For the text-containing cell, return its midpoint in [x, y] coordinate format. 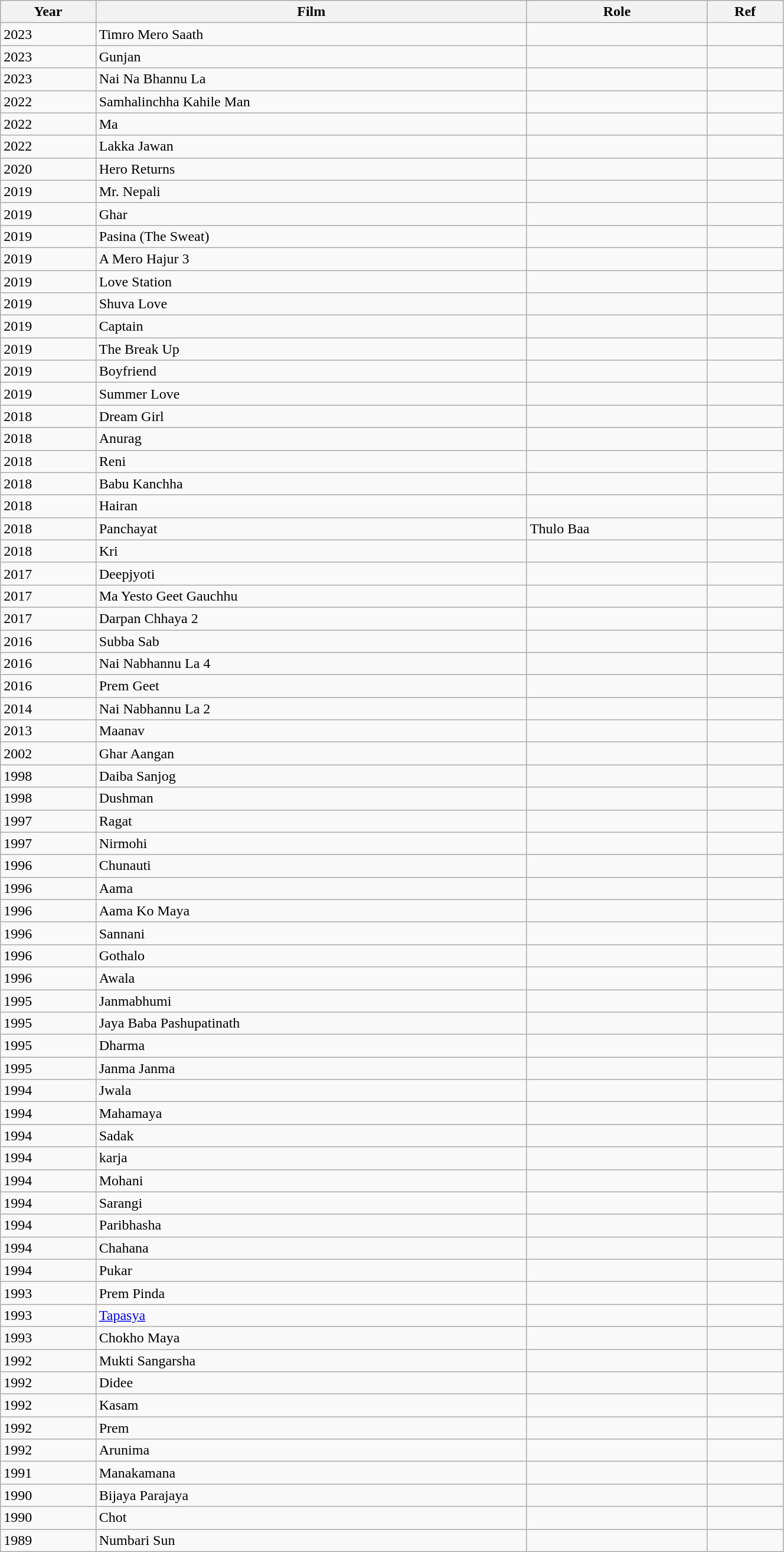
Prem Geet [311, 686]
Maanav [311, 731]
Love Station [311, 282]
Deepjyoti [311, 573]
The Break Up [311, 349]
Mukti Sangarsha [311, 1360]
Panchayat [311, 529]
Lakka Jawan [311, 146]
Pukar [311, 1270]
Ghar [311, 214]
Kri [311, 551]
Samhalinchha Kahile Man [311, 102]
Captain [311, 327]
Year [48, 12]
Hero Returns [311, 169]
Prem Pinda [311, 1293]
Daiba Sanjog [311, 776]
Nai Na Bhannu La [311, 79]
Manakamana [311, 1473]
Prem [311, 1428]
Mr. Nepali [311, 191]
Ragat [311, 821]
Timro Mero Saath [311, 34]
Shuva Love [311, 304]
Nai Nabhannu La 4 [311, 664]
Bijaya Parajaya [311, 1495]
Role [616, 12]
Gunjan [311, 57]
Babu Kanchha [311, 484]
Film [311, 12]
Janmabhumi [311, 1001]
Nai Nabhannu La 2 [311, 709]
Dharma [311, 1046]
2014 [48, 709]
Janma Janma [311, 1068]
Arunima [311, 1450]
Mahamaya [311, 1113]
2013 [48, 731]
Jwala [311, 1091]
Jaya Baba Pashupatinath [311, 1023]
Didee [311, 1383]
karja [311, 1158]
1991 [48, 1473]
Boyfriend [311, 371]
Thulo Baa [616, 529]
Paribhasha [311, 1225]
Pasina (The Sweat) [311, 236]
Kasam [311, 1406]
Anurag [311, 439]
Numbari Sun [311, 1540]
Dream Girl [311, 416]
Chot [311, 1518]
Chahana [311, 1248]
Sarangi [311, 1203]
Dushman [311, 798]
Darpan Chhaya 2 [311, 618]
Aama Ko Maya [311, 911]
Tapasya [311, 1315]
Ghar Aangan [311, 754]
Reni [311, 461]
1989 [48, 1540]
Sadak [311, 1136]
Aama [311, 888]
2020 [48, 169]
Gothalo [311, 956]
Chunauti [311, 866]
Hairan [311, 506]
Nirmohi [311, 843]
Subba Sab [311, 641]
Chokho Maya [311, 1338]
Summer Love [311, 394]
Sannani [311, 933]
Ref [745, 12]
Mohani [311, 1181]
2002 [48, 754]
A Mero Hajur 3 [311, 259]
Ma [311, 124]
Awala [311, 978]
Ma Yesto Geet Gauchhu [311, 596]
